Determine the (x, y) coordinate at the center of the cell enclosing the given text.  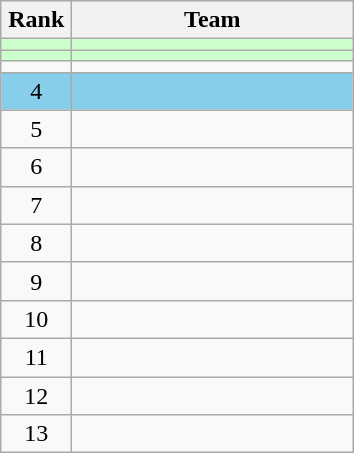
5 (36, 129)
9 (36, 281)
10 (36, 319)
13 (36, 434)
4 (36, 91)
7 (36, 205)
12 (36, 395)
8 (36, 243)
11 (36, 357)
Team (212, 20)
Rank (36, 20)
6 (36, 167)
